Extract the (X, Y) coordinate from the center of the cell holding the provided text.  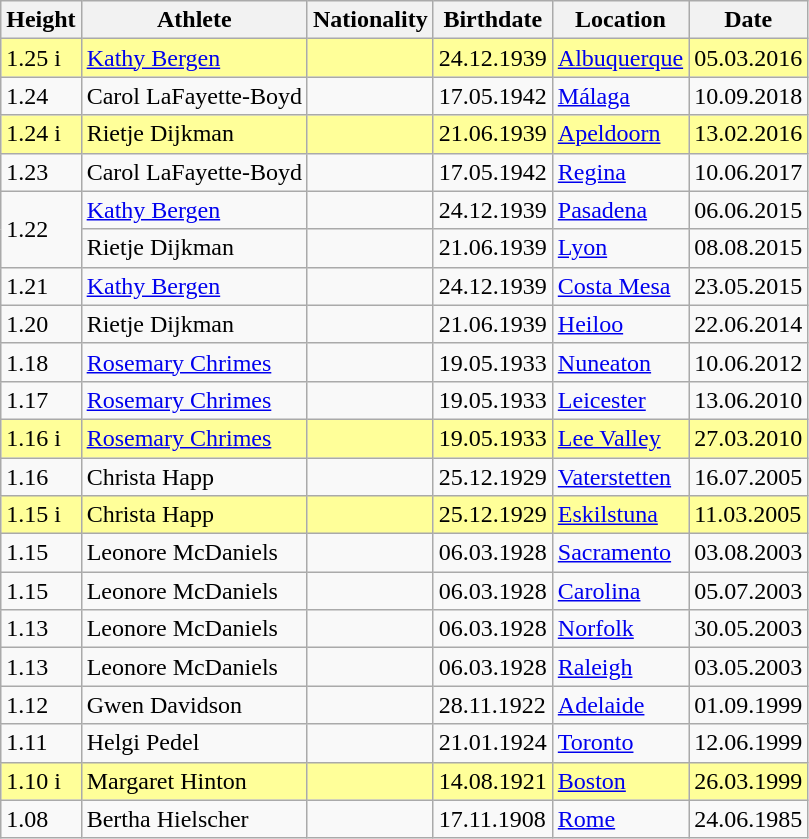
1.25 i (41, 58)
22.06.2014 (748, 324)
10.09.2018 (748, 96)
Gwen Davidson (194, 705)
Raleigh (620, 667)
Toronto (620, 743)
28.11.1922 (492, 705)
Eskilstuna (620, 515)
08.08.2015 (748, 248)
Boston (620, 781)
17.11.1908 (492, 819)
13.06.2010 (748, 400)
Nationality (370, 20)
14.08.1921 (492, 781)
Leicester (620, 400)
Málaga (620, 96)
Albuquerque (620, 58)
Birthdate (492, 20)
Regina (620, 172)
13.02.2016 (748, 134)
1.16 (41, 477)
1.23 (41, 172)
1.24 i (41, 134)
1.15 i (41, 515)
1.24 (41, 96)
30.05.2003 (748, 629)
23.05.2015 (748, 286)
Carolina (620, 591)
12.06.1999 (748, 743)
1.16 i (41, 438)
1.10 i (41, 781)
Adelaide (620, 705)
1.17 (41, 400)
27.03.2010 (748, 438)
Sacramento (620, 553)
26.03.1999 (748, 781)
05.03.2016 (748, 58)
10.06.2012 (748, 362)
1.22 (41, 229)
Margaret Hinton (194, 781)
21.01.1924 (492, 743)
03.05.2003 (748, 667)
16.07.2005 (748, 477)
Rome (620, 819)
1.20 (41, 324)
Height (41, 20)
Costa Mesa (620, 286)
1.11 (41, 743)
03.08.2003 (748, 553)
Athlete (194, 20)
Apeldoorn (620, 134)
Nuneaton (620, 362)
06.06.2015 (748, 210)
Norfolk (620, 629)
Vaterstetten (620, 477)
1.08 (41, 819)
1.21 (41, 286)
10.06.2017 (748, 172)
24.06.1985 (748, 819)
01.09.1999 (748, 705)
05.07.2003 (748, 591)
Lee Valley (620, 438)
11.03.2005 (748, 515)
1.18 (41, 362)
Bertha Hielscher (194, 819)
Pasadena (620, 210)
Date (748, 20)
Heiloo (620, 324)
Helgi Pedel (194, 743)
1.12 (41, 705)
Location (620, 20)
Lyon (620, 248)
